From the cell containing the given text, extract its center point as [X, Y] coordinate. 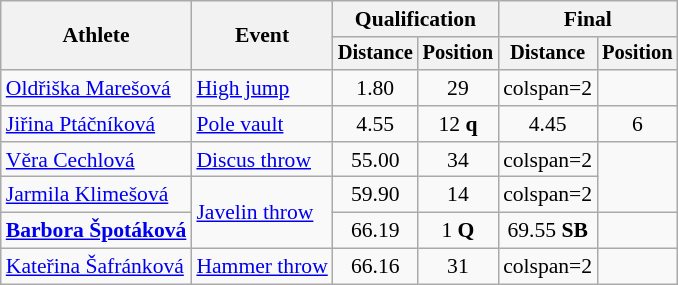
Věra Cechlová [96, 160]
Jarmila Klimešová [96, 195]
69.55 SB [548, 231]
Jiřina Ptáčníková [96, 124]
12 q [458, 124]
Javelin throw [262, 212]
55.00 [376, 160]
66.19 [376, 231]
29 [458, 88]
Final [588, 19]
Athlete [96, 36]
Kateřina Šafránková [96, 267]
14 [458, 195]
Event [262, 36]
1.80 [376, 88]
Pole vault [262, 124]
High jump [262, 88]
Hammer throw [262, 267]
4.45 [548, 124]
6 [637, 124]
Discus throw [262, 160]
Barbora Špotáková [96, 231]
66.16 [376, 267]
4.55 [376, 124]
34 [458, 160]
1 Q [458, 231]
Oldřiška Marešová [96, 88]
Qualification [416, 19]
59.90 [376, 195]
31 [458, 267]
